Output the (X, Y) coordinate of the center of the cell containing the given text.  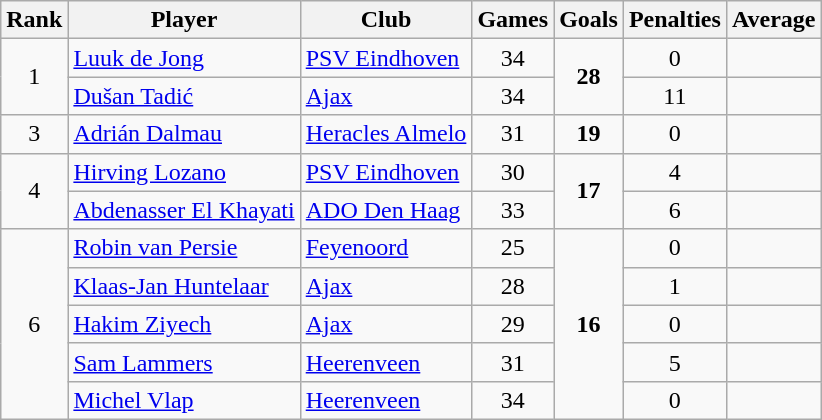
Games (513, 20)
Rank (34, 20)
Player (184, 20)
Dušan Tadić (184, 96)
Club (386, 20)
Klaas-Jan Huntelaar (184, 286)
11 (674, 96)
Sam Lammers (184, 362)
25 (513, 248)
Feyenoord (386, 248)
3 (34, 134)
Goals (589, 20)
29 (513, 324)
Michel Vlap (184, 400)
Adrián Dalmau (184, 134)
33 (513, 210)
Average (774, 20)
30 (513, 172)
Heracles Almelo (386, 134)
16 (589, 324)
Penalties (674, 20)
19 (589, 134)
Robin van Persie (184, 248)
Abdenasser El Khayati (184, 210)
Hirving Lozano (184, 172)
17 (589, 191)
5 (674, 362)
Hakim Ziyech (184, 324)
ADO Den Haag (386, 210)
Luuk de Jong (184, 58)
